Capture the cell that displays the provided text and extract its [X, Y] central coordinate. 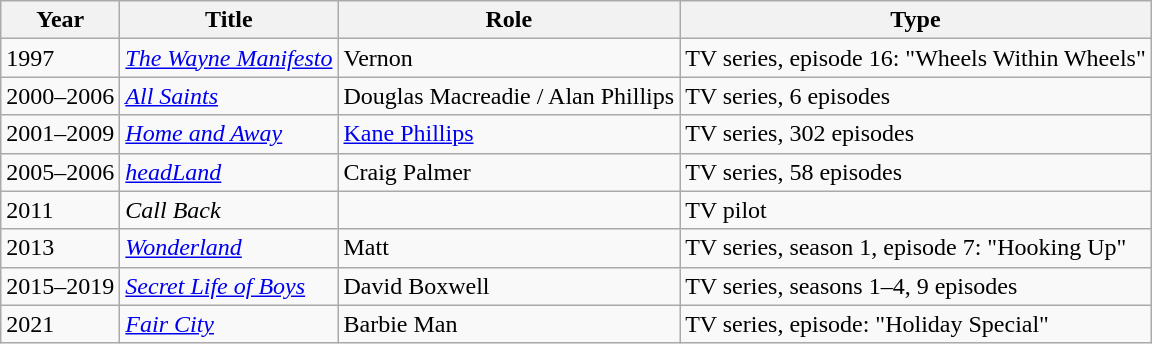
1997 [60, 58]
headLand [229, 172]
TV series, episode 16: "Wheels Within Wheels" [916, 58]
Vernon [509, 58]
2001–2009 [60, 134]
TV series, 58 episodes [916, 172]
All Saints [229, 96]
TV series, 6 episodes [916, 96]
Home and Away [229, 134]
Barbie Man [509, 324]
TV pilot [916, 210]
Call Back [229, 210]
Craig Palmer [509, 172]
Kane Phillips [509, 134]
TV series, 302 episodes [916, 134]
Role [509, 20]
2015–2019 [60, 286]
The Wayne Manifesto [229, 58]
2005–2006 [60, 172]
Year [60, 20]
TV series, episode: "Holiday Special" [916, 324]
Secret Life of Boys [229, 286]
Douglas Macreadie / Alan Phillips [509, 96]
TV series, seasons 1–4, 9 episodes [916, 286]
Type [916, 20]
Title [229, 20]
Matt [509, 248]
2000–2006 [60, 96]
TV series, season 1, episode 7: "Hooking Up" [916, 248]
Wonderland [229, 248]
David Boxwell [509, 286]
Fair City [229, 324]
2013 [60, 248]
2011 [60, 210]
2021 [60, 324]
